Determine the [x, y] coordinate at the center of the cell enclosing the given text.  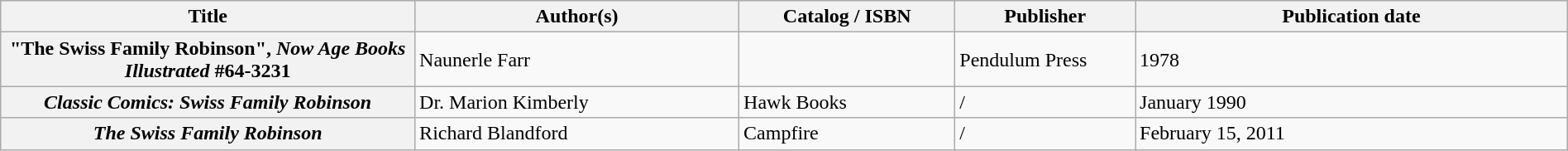
Publisher [1045, 17]
January 1990 [1351, 102]
Naunerle Farr [577, 60]
Pendulum Press [1045, 60]
"The Swiss Family Robinson", Now Age Books Illustrated #64-3231 [208, 60]
The Swiss Family Robinson [208, 134]
Campfire [847, 134]
Catalog / ISBN [847, 17]
Title [208, 17]
Dr. Marion Kimberly [577, 102]
February 15, 2011 [1351, 134]
Richard Blandford [577, 134]
Author(s) [577, 17]
Publication date [1351, 17]
Hawk Books [847, 102]
1978 [1351, 60]
Classic Comics: Swiss Family Robinson [208, 102]
